Capture the cell that displays the provided text and extract its (X, Y) central coordinate. 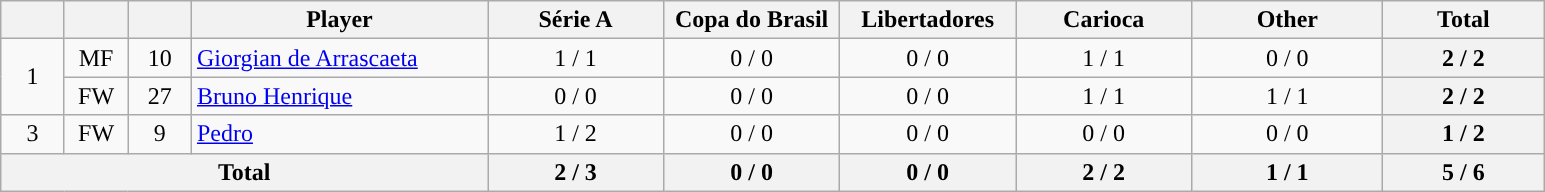
Player (339, 20)
Bruno Henrique (339, 96)
27 (160, 96)
Carioca (1104, 20)
Other (1288, 20)
MF (96, 58)
Pedro (339, 134)
10 (160, 58)
9 (160, 134)
Giorgian de Arrascaeta (339, 58)
Série A (576, 20)
3 (33, 134)
Copa do Brasil (752, 20)
5 / 6 (1464, 172)
1 (33, 77)
2 / 3 (576, 172)
Libertadores (928, 20)
